For the text-containing cell, return its midpoint in (X, Y) coordinate format. 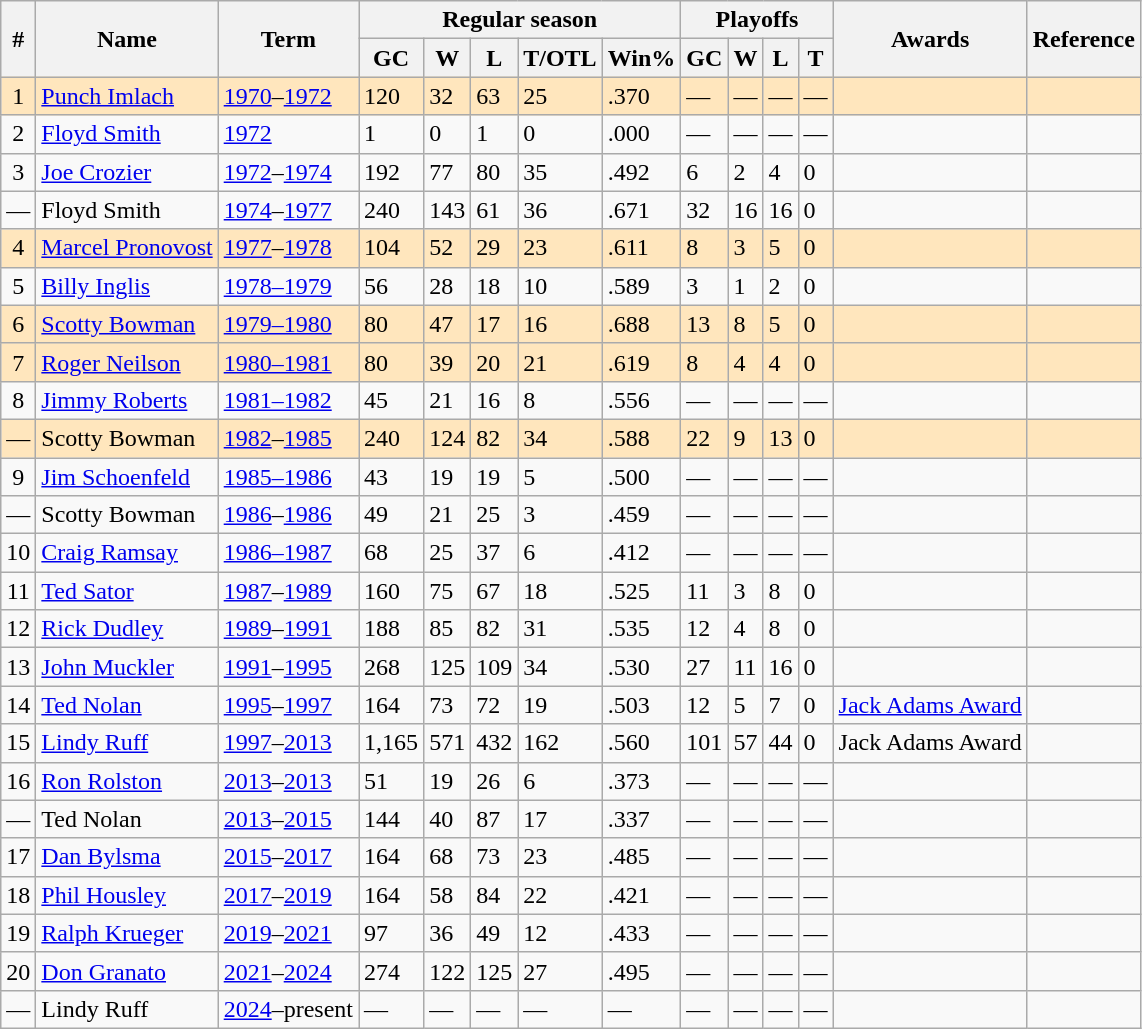
14 (18, 705)
45 (392, 400)
31 (560, 629)
1980–1981 (288, 362)
43 (392, 477)
.611 (642, 248)
.530 (642, 667)
Dan Bylsma (127, 857)
.412 (642, 553)
1972 (288, 134)
Awards (930, 39)
Win% (642, 58)
72 (494, 705)
274 (392, 971)
John Muckler (127, 667)
Reference (1084, 39)
.373 (642, 781)
162 (560, 743)
1985–1986 (288, 477)
.535 (642, 629)
85 (448, 629)
.619 (642, 362)
.688 (642, 324)
.503 (642, 705)
1991–1995 (288, 667)
.671 (642, 210)
35 (560, 172)
77 (448, 172)
Marcel Pronovost (127, 248)
67 (494, 591)
1,165 (392, 743)
56 (392, 286)
120 (392, 96)
Craig Ramsay (127, 553)
44 (780, 743)
Jim Schoenfeld (127, 477)
.459 (642, 515)
124 (448, 438)
160 (392, 591)
192 (392, 172)
2013–2015 (288, 819)
1977–1978 (288, 248)
Roger Neilson (127, 362)
.588 (642, 438)
Phil Housley (127, 895)
144 (392, 819)
122 (448, 971)
1978–1979 (288, 286)
101 (704, 743)
Name (127, 39)
Regular season (520, 20)
58 (448, 895)
84 (494, 895)
1986–1986 (288, 515)
2024–present (288, 1009)
2017–2019 (288, 895)
40 (448, 819)
61 (494, 210)
143 (448, 210)
.525 (642, 591)
2013–2013 (288, 781)
2015–2017 (288, 857)
Billy Inglis (127, 286)
Term (288, 39)
T (816, 58)
T/OTL (560, 58)
1974–1977 (288, 210)
1995–1997 (288, 705)
52 (448, 248)
Playoffs (757, 20)
1970–1972 (288, 96)
37 (494, 553)
39 (448, 362)
51 (392, 781)
Don Granato (127, 971)
109 (494, 667)
268 (392, 667)
.500 (642, 477)
104 (392, 248)
Ted Sator (127, 591)
1989–1991 (288, 629)
# (18, 39)
1981–1982 (288, 400)
2021–2024 (288, 971)
Punch Imlach (127, 96)
Ralph Krueger (127, 933)
Joe Crozier (127, 172)
97 (392, 933)
Ron Rolston (127, 781)
188 (392, 629)
75 (448, 591)
.492 (642, 172)
1972–1974 (288, 172)
Jimmy Roberts (127, 400)
47 (448, 324)
15 (18, 743)
.370 (642, 96)
.485 (642, 857)
.495 (642, 971)
571 (448, 743)
.556 (642, 400)
.337 (642, 819)
87 (494, 819)
1987–1989 (288, 591)
57 (746, 743)
29 (494, 248)
1979–1980 (288, 324)
.560 (642, 743)
432 (494, 743)
.589 (642, 286)
2019–2021 (288, 933)
1986–1987 (288, 553)
Rick Dudley (127, 629)
.000 (642, 134)
63 (494, 96)
1997–2013 (288, 743)
.421 (642, 895)
1982–1985 (288, 438)
.433 (642, 933)
28 (448, 286)
26 (494, 781)
